Return [X, Y] of the center of cell containing provided text 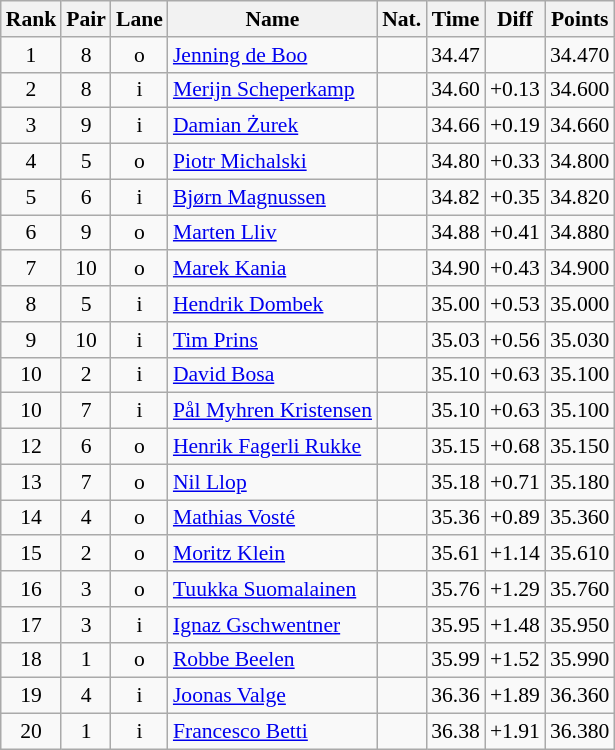
Pair [86, 19]
Piotr Michalski [272, 162]
+1.29 [515, 589]
Merijn Scheperkamp [272, 90]
Bjørn Magnussen [272, 197]
34.880 [580, 233]
Lane [140, 19]
Tim Prins [272, 340]
Nil Llop [272, 482]
16 [32, 589]
+0.68 [515, 447]
+0.35 [515, 197]
14 [32, 518]
Damian Żurek [272, 126]
17 [32, 625]
36.380 [580, 732]
+0.41 [515, 233]
+1.91 [515, 732]
36.36 [456, 696]
34.900 [580, 269]
34.820 [580, 197]
35.610 [580, 554]
+1.89 [515, 696]
+1.48 [515, 625]
19 [32, 696]
35.76 [456, 589]
35.03 [456, 340]
+0.19 [515, 126]
Tuukka Suomalainen [272, 589]
35.99 [456, 660]
Time [456, 19]
Name [272, 19]
34.47 [456, 55]
Nat. [402, 19]
+0.33 [515, 162]
+0.56 [515, 340]
+1.52 [515, 660]
Diff [515, 19]
+0.53 [515, 304]
35.15 [456, 447]
34.88 [456, 233]
34.600 [580, 90]
35.36 [456, 518]
35.760 [580, 589]
36.38 [456, 732]
18 [32, 660]
35.18 [456, 482]
Francesco Betti [272, 732]
+0.13 [515, 90]
35.030 [580, 340]
35.000 [580, 304]
Points [580, 19]
+1.14 [515, 554]
13 [32, 482]
35.00 [456, 304]
Rank [32, 19]
+0.71 [515, 482]
36.360 [580, 696]
34.470 [580, 55]
Marek Kania [272, 269]
Moritz Klein [272, 554]
35.61 [456, 554]
35.950 [580, 625]
Pål Myhren Kristensen [272, 411]
12 [32, 447]
Hendrik Dombek [272, 304]
34.80 [456, 162]
34.66 [456, 126]
34.90 [456, 269]
35.360 [580, 518]
34.800 [580, 162]
David Bosa [272, 375]
Ignaz Gschwentner [272, 625]
35.95 [456, 625]
Mathias Vosté [272, 518]
34.82 [456, 197]
+0.89 [515, 518]
Henrik Fagerli Rukke [272, 447]
Jenning de Boo [272, 55]
34.660 [580, 126]
35.990 [580, 660]
35.150 [580, 447]
34.60 [456, 90]
+0.43 [515, 269]
20 [32, 732]
15 [32, 554]
35.180 [580, 482]
Joonas Valge [272, 696]
Robbe Beelen [272, 660]
Marten Lliv [272, 233]
